Capture the cell that displays the provided text and extract its [X, Y] central coordinate. 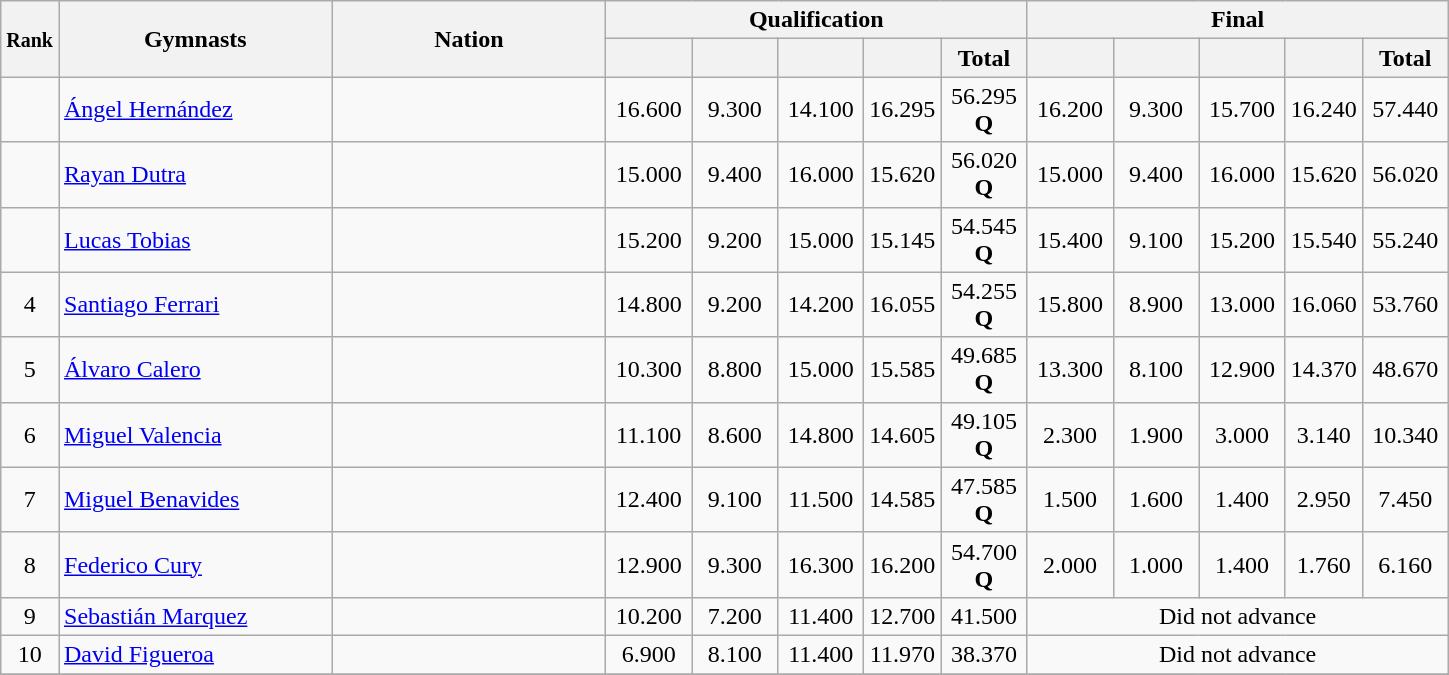
Rank [30, 39]
16.300 [821, 564]
49.685 Q [984, 370]
16.240 [1324, 110]
15.400 [1070, 240]
2.000 [1070, 564]
53.760 [1405, 304]
56.020 [1405, 174]
48.670 [1405, 370]
38.370 [984, 654]
14.370 [1324, 370]
56.020 Q [984, 174]
8.600 [735, 434]
7 [30, 500]
Final [1238, 20]
6 [30, 434]
54.700 Q [984, 564]
14.585 [902, 500]
41.500 [984, 616]
4 [30, 304]
Sebastián Marquez [195, 616]
13.300 [1070, 370]
10 [30, 654]
Federico Cury [195, 564]
47.585 Q [984, 500]
16.055 [902, 304]
54.255 Q [984, 304]
12.700 [902, 616]
Qualification [816, 20]
15.145 [902, 240]
Miguel Valencia [195, 434]
6.160 [1405, 564]
13.000 [1242, 304]
Álvaro Calero [195, 370]
8 [30, 564]
Ángel Hernández [195, 110]
49.105 Q [984, 434]
7.200 [735, 616]
5 [30, 370]
15.540 [1324, 240]
9 [30, 616]
10.200 [649, 616]
7.450 [1405, 500]
8.900 [1156, 304]
3.140 [1324, 434]
16.600 [649, 110]
3.000 [1242, 434]
12.400 [649, 500]
15.585 [902, 370]
Lucas Tobias [195, 240]
14.605 [902, 434]
8.800 [735, 370]
2.950 [1324, 500]
55.240 [1405, 240]
16.295 [902, 110]
14.100 [821, 110]
1.500 [1070, 500]
54.545 Q [984, 240]
11.100 [649, 434]
16.060 [1324, 304]
15.800 [1070, 304]
6.900 [649, 654]
Santiago Ferrari [195, 304]
David Figueroa [195, 654]
57.440 [1405, 110]
1.760 [1324, 564]
Miguel Benavides [195, 500]
Nation [469, 39]
Rayan Dutra [195, 174]
1.000 [1156, 564]
10.340 [1405, 434]
1.900 [1156, 434]
Gymnasts [195, 39]
2.300 [1070, 434]
11.970 [902, 654]
15.700 [1242, 110]
56.295 Q [984, 110]
10.300 [649, 370]
1.600 [1156, 500]
14.200 [821, 304]
11.500 [821, 500]
